For the text-containing cell, return its midpoint in [X, Y] coordinate format. 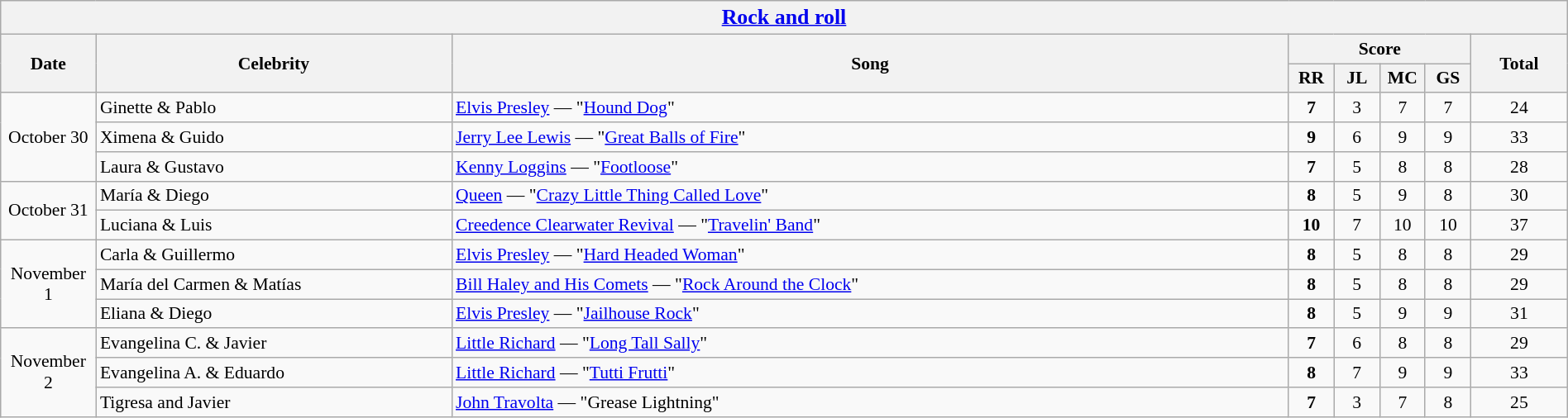
Elvis Presley — "Jailhouse Rock" [870, 314]
October 31 [48, 210]
Evangelina C. & Javier [274, 344]
Celebrity [274, 63]
Tigresa and Javier [274, 402]
October 30 [48, 137]
Laura & Gustavo [274, 167]
Queen — "Crazy Little Thing Called Love" [870, 196]
Song [870, 63]
Creedence Clearwater Revival — "Travelin' Band" [870, 226]
María del Carmen & Matías [274, 284]
37 [1520, 226]
28 [1520, 167]
Elvis Presley — "Hound Dog" [870, 108]
25 [1520, 402]
Carla & Guillermo [274, 255]
JL [1356, 78]
Total [1520, 63]
Luciana & Luis [274, 226]
Jerry Lee Lewis — "Great Balls of Fire" [870, 137]
Kenny Loggins — "Footloose" [870, 167]
November 1 [48, 284]
Little Richard — "Long Tall Sally" [870, 344]
Little Richard — "Tutti Frutti" [870, 373]
Score [1379, 49]
31 [1520, 314]
30 [1520, 196]
Date [48, 63]
Evangelina A. & Eduardo [274, 373]
GS [1447, 78]
Bill Haley and His Comets — "Rock Around the Clock" [870, 284]
Elvis Presley — "Hard Headed Woman" [870, 255]
María & Diego [274, 196]
Rock and roll [784, 17]
24 [1520, 108]
Ginette & Pablo [274, 108]
RR [1312, 78]
Eliana & Diego [274, 314]
MC [1403, 78]
John Travolta — "Grease Lightning" [870, 402]
November 2 [48, 373]
Ximena & Guido [274, 137]
